Capture the cell that displays the provided text and extract its [X, Y] central coordinate. 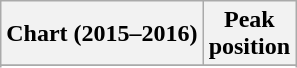
Chart (2015–2016) [102, 34]
Peakposition [249, 34]
